From the cell containing the given text, extract its center point as (x, y) coordinate. 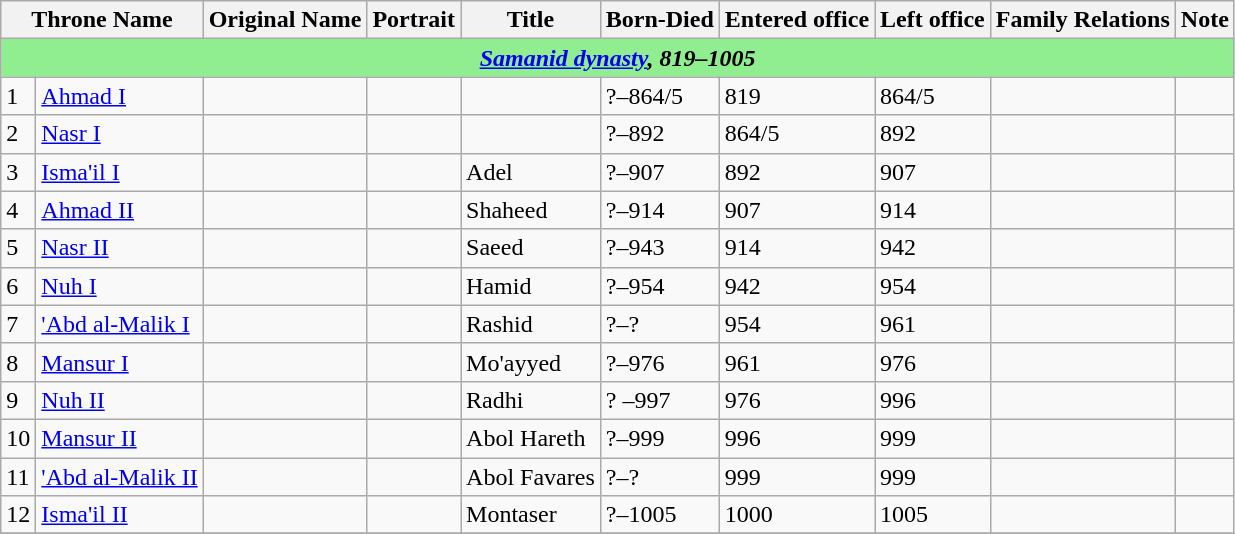
?–1005 (660, 515)
7 (18, 324)
? –997 (660, 400)
'Abd al-Malik I (120, 324)
5 (18, 248)
Isma'il I (120, 172)
?–907 (660, 172)
Hamid (531, 286)
Nasr II (120, 248)
Shaheed (531, 210)
Abol Favares (531, 477)
1 (18, 96)
Original Name (285, 20)
Adel (531, 172)
1000 (796, 515)
4 (18, 210)
Nasr I (120, 134)
?–954 (660, 286)
Throne Name (102, 20)
10 (18, 438)
Mo'ayyed (531, 362)
Mansur II (120, 438)
3 (18, 172)
?–914 (660, 210)
2 (18, 134)
Left office (933, 20)
Portrait (414, 20)
Family Relations (1082, 20)
?–892 (660, 134)
9 (18, 400)
Samanid dynasty, 819–1005 (618, 58)
Nuh II (120, 400)
Saeed (531, 248)
Note (1204, 20)
Title (531, 20)
Montaser (531, 515)
Born-Died (660, 20)
Mansur I (120, 362)
Radhi (531, 400)
12 (18, 515)
Ahmad II (120, 210)
?–976 (660, 362)
Ahmad I (120, 96)
Entered office (796, 20)
?–864/5 (660, 96)
1005 (933, 515)
'Abd al-Malik II (120, 477)
Nuh I (120, 286)
819 (796, 96)
?–943 (660, 248)
?–999 (660, 438)
Abol Hareth (531, 438)
Isma'il II (120, 515)
11 (18, 477)
6 (18, 286)
Rashid (531, 324)
8 (18, 362)
